From the cell containing the given text, extract its center point as (x, y) coordinate. 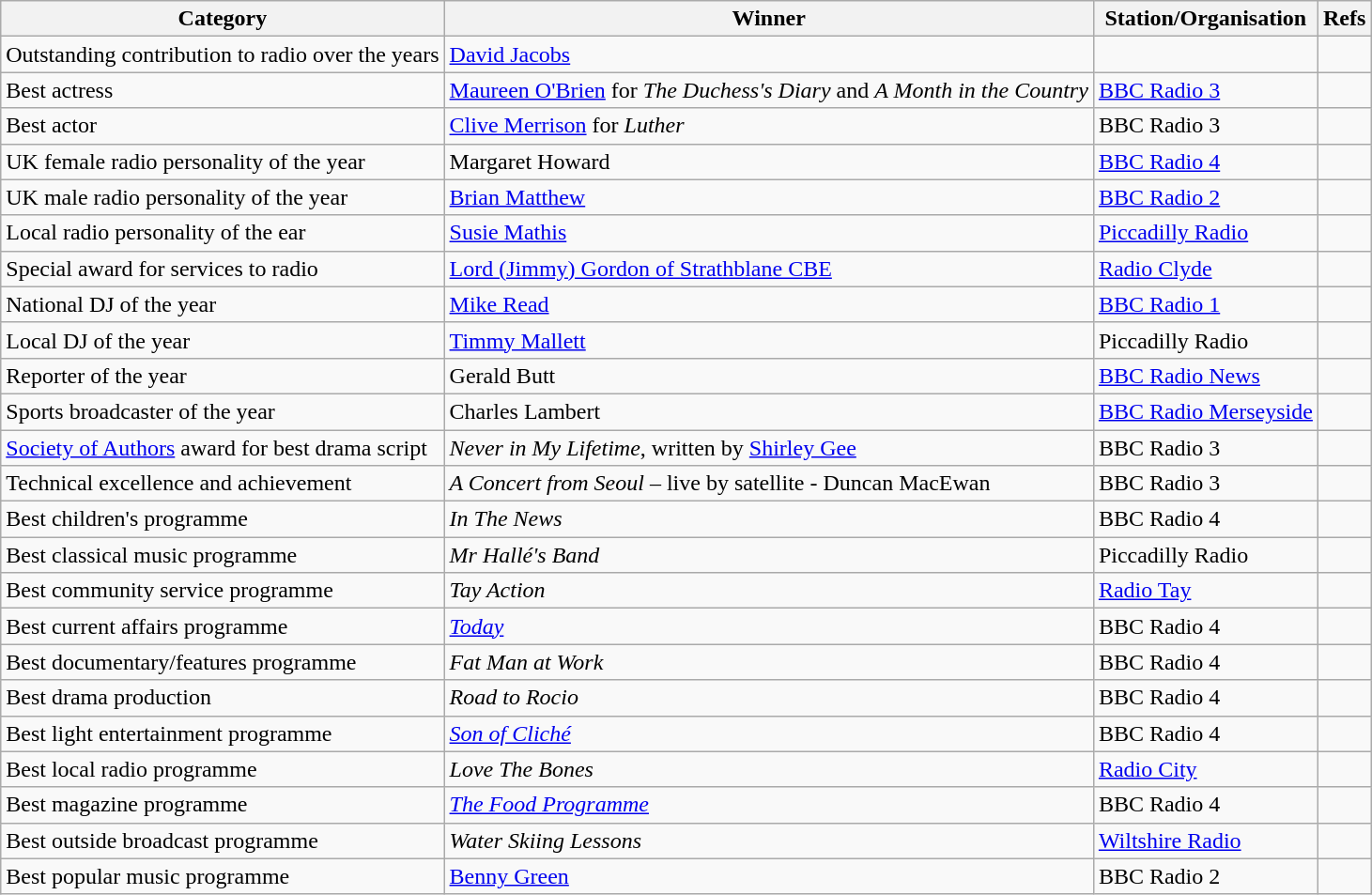
Gerald Butt (768, 376)
Best light entertainment programme (223, 733)
Local radio personality of the ear (223, 233)
Mike Read (768, 304)
Best children's programme (223, 519)
In The News (768, 519)
Clive Merrison for Luther (768, 126)
Brian Matthew (768, 197)
Reporter of the year (223, 376)
Best community service programme (223, 591)
Benny Green (768, 876)
Best magazine programme (223, 805)
Winner (768, 19)
A Concert from Seoul – live by satellite - Duncan MacEwan (768, 484)
Best documentary/features programme (223, 662)
Best outside broadcast programme (223, 841)
Category (223, 19)
Margaret Howard (768, 162)
Never in My Lifetime, written by Shirley Gee (768, 448)
Station/Organisation (1206, 19)
Susie Mathis (768, 233)
Society of Authors award for best drama script (223, 448)
Best actor (223, 126)
BBC Radio News (1206, 376)
Special award for services to radio (223, 269)
Best popular music programme (223, 876)
Son of Cliché (768, 733)
National DJ of the year (223, 304)
Love The Bones (768, 769)
Radio Tay (1206, 591)
BBC Radio Merseyside (1206, 411)
Best current affairs programme (223, 626)
Radio City (1206, 769)
Local DJ of the year (223, 340)
Outstanding contribution to radio over the years (223, 54)
Wiltshire Radio (1206, 841)
Best drama production (223, 698)
Sports broadcaster of the year (223, 411)
Technical excellence and achievement (223, 484)
Today (768, 626)
Maureen O'Brien for The Duchess's Diary and A Month in the Country (768, 90)
UK female radio personality of the year (223, 162)
Tay Action (768, 591)
Road to Rocio (768, 698)
Water Skiing Lessons (768, 841)
BBC Radio 1 (1206, 304)
Best classical music programme (223, 555)
The Food Programme (768, 805)
Radio Clyde (1206, 269)
David Jacobs (768, 54)
UK male radio personality of the year (223, 197)
Lord (Jimmy) Gordon of Strathblane CBE (768, 269)
Charles Lambert (768, 411)
Fat Man at Work (768, 662)
Best local radio programme (223, 769)
Mr Hallé's Band (768, 555)
Timmy Mallett (768, 340)
Refs (1344, 19)
Best actress (223, 90)
